Output the (x, y) coordinate of the center of the cell containing the given text.  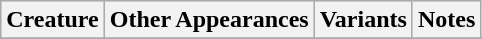
Notes (446, 20)
Variants (363, 20)
Creature (52, 20)
Other Appearances (209, 20)
